Locate the cell with the specified text and output its (x, y) center coordinate. 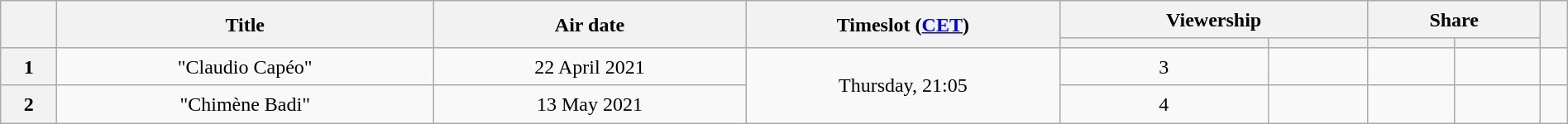
13 May 2021 (590, 104)
2 (29, 104)
1 (29, 66)
"Chimène Badi" (245, 104)
"Claudio Capéo" (245, 66)
Title (245, 25)
22 April 2021 (590, 66)
Share (1454, 20)
Air date (590, 25)
Viewership (1214, 20)
Timeslot (CET) (903, 25)
4 (1164, 104)
Thursday, 21:05 (903, 84)
3 (1164, 66)
